Detect which cell encompasses the target text, then output its [x, y] center coordinate. 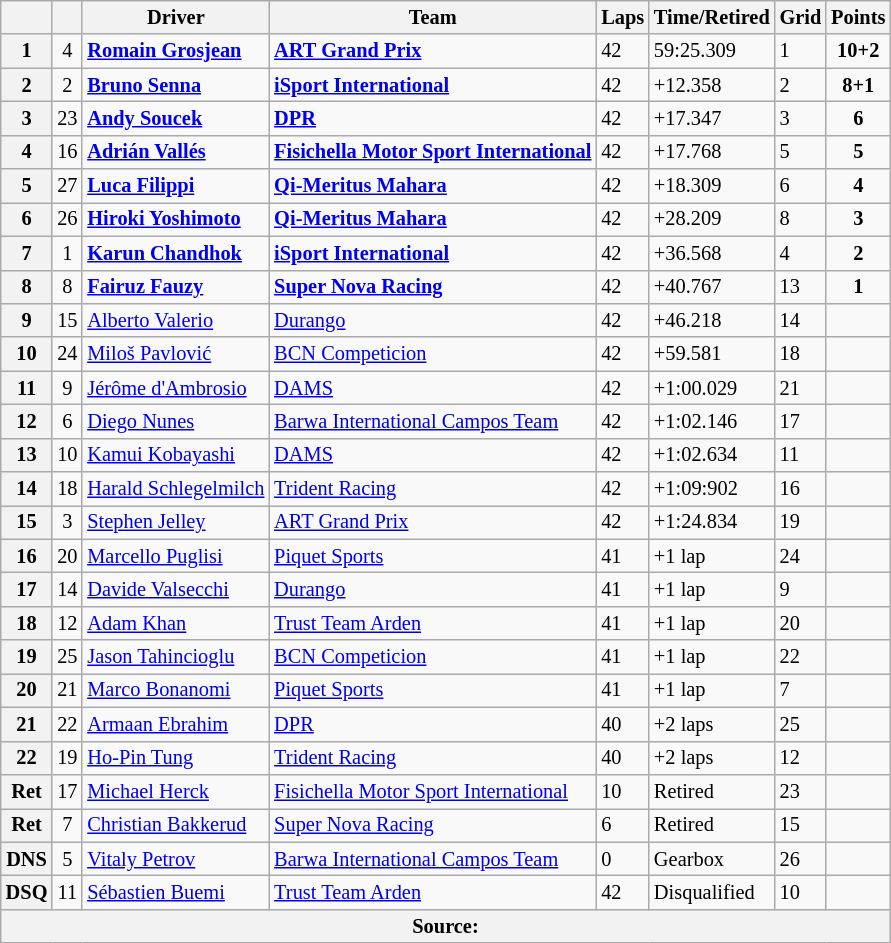
+46.218 [712, 320]
Diego Nunes [176, 421]
+1:00.029 [712, 388]
Source: [446, 926]
Romain Grosjean [176, 51]
+1:02.146 [712, 421]
27 [67, 186]
Luca Filippi [176, 186]
10+2 [858, 51]
Michael Herck [176, 791]
59:25.309 [712, 51]
Marcello Puglisi [176, 556]
Fairuz Fauzy [176, 287]
Laps [622, 17]
Armaan Ebrahim [176, 724]
Bruno Senna [176, 85]
DSQ [27, 892]
8+1 [858, 85]
Davide Valsecchi [176, 589]
DNS [27, 859]
Driver [176, 17]
+17.347 [712, 118]
+1:02.634 [712, 455]
Jérôme d'Ambrosio [176, 388]
Sébastien Buemi [176, 892]
+18.309 [712, 186]
Christian Bakkerud [176, 825]
Vitaly Petrov [176, 859]
+1:24.834 [712, 522]
Grid [801, 17]
Karun Chandhok [176, 253]
+28.209 [712, 219]
Ho-Pin Tung [176, 758]
Alberto Valerio [176, 320]
Time/Retired [712, 17]
Gearbox [712, 859]
Hiroki Yoshimoto [176, 219]
Adam Khan [176, 623]
Andy Soucek [176, 118]
Harald Schlegelmilch [176, 489]
Miloš Pavlović [176, 354]
0 [622, 859]
+59.581 [712, 354]
+40.767 [712, 287]
+36.568 [712, 253]
+17.768 [712, 152]
Stephen Jelley [176, 522]
Kamui Kobayashi [176, 455]
+12.358 [712, 85]
Adrián Vallés [176, 152]
Marco Bonanomi [176, 690]
+1:09:902 [712, 489]
Team [432, 17]
Disqualified [712, 892]
Points [858, 17]
Jason Tahincioglu [176, 657]
